Identify which cell holds the provided text, then report its [X, Y] central coordinate. 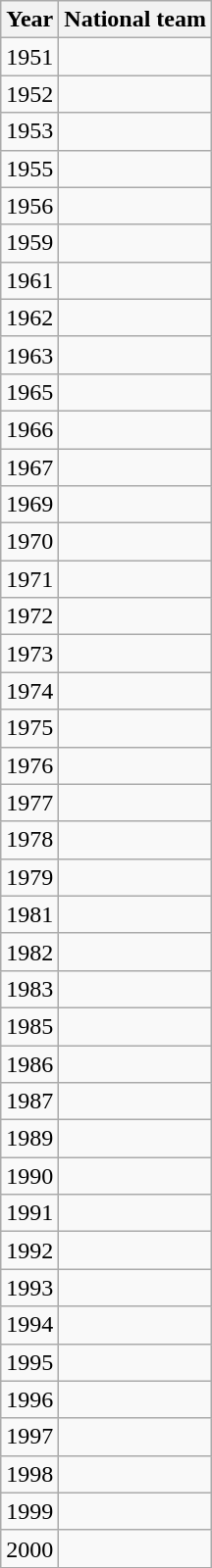
1967 [29, 467]
1977 [29, 803]
1986 [29, 1063]
1971 [29, 579]
1990 [29, 1176]
1997 [29, 1437]
1987 [29, 1102]
1962 [29, 318]
1993 [29, 1288]
1970 [29, 542]
National team [135, 20]
1981 [29, 914]
1991 [29, 1213]
1994 [29, 1325]
1973 [29, 654]
1999 [29, 1511]
1956 [29, 206]
1972 [29, 616]
1992 [29, 1250]
1979 [29, 877]
1996 [29, 1399]
1951 [29, 57]
1959 [29, 243]
1963 [29, 355]
1955 [29, 169]
1978 [29, 840]
1953 [29, 131]
1975 [29, 728]
1998 [29, 1474]
1982 [29, 952]
1983 [29, 989]
1961 [29, 280]
Year [29, 20]
1966 [29, 429]
1952 [29, 94]
2000 [29, 1548]
1989 [29, 1139]
1969 [29, 505]
1976 [29, 765]
1995 [29, 1362]
1965 [29, 392]
1974 [29, 691]
1985 [29, 1026]
